Capture the cell that displays the provided text and extract its [X, Y] central coordinate. 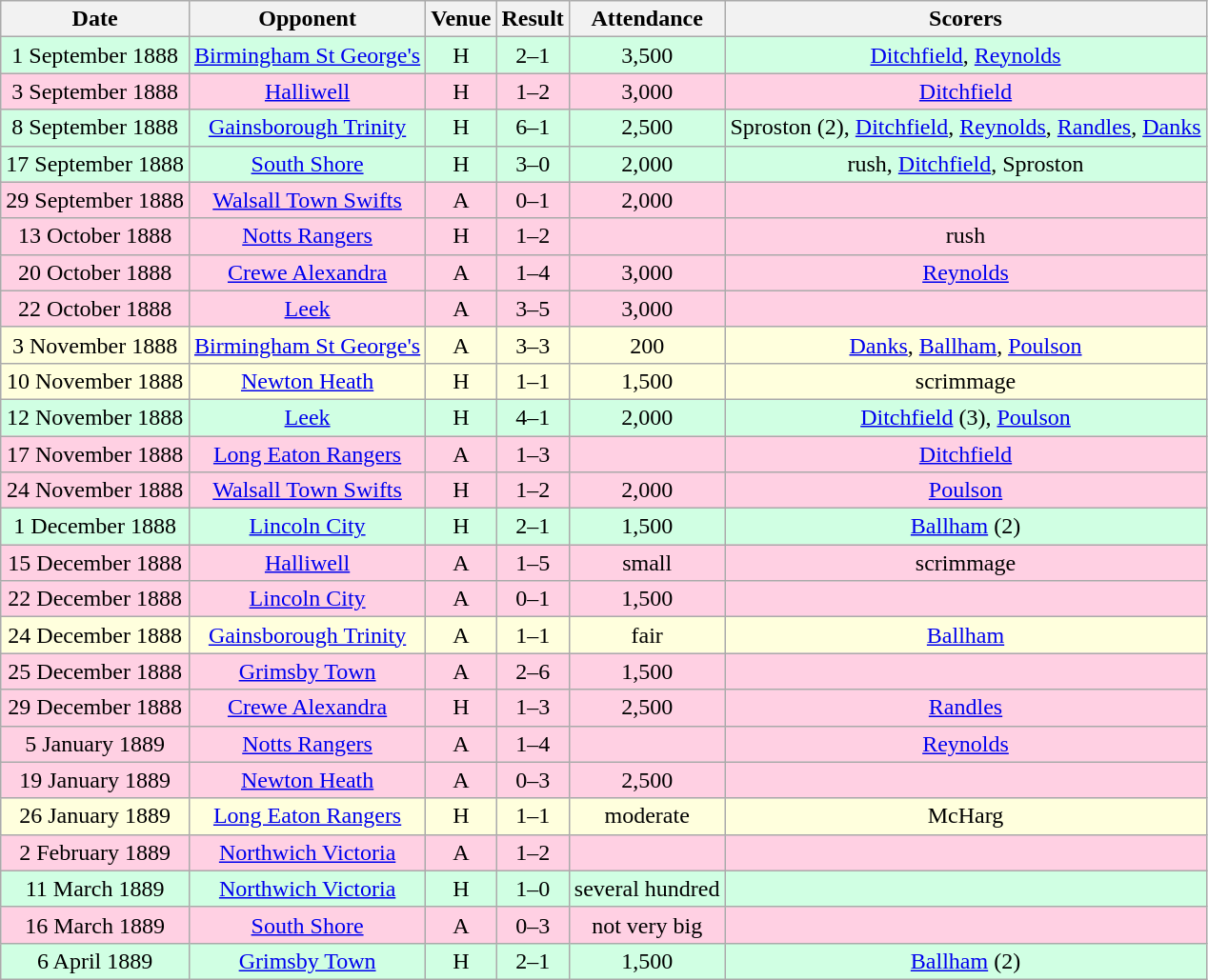
1 December 1888 [95, 527]
24 November 1888 [95, 490]
29 September 1888 [95, 200]
8 September 1888 [95, 128]
2–6 [533, 671]
several hundred [647, 889]
moderate [647, 816]
26 January 1889 [95, 816]
22 December 1888 [95, 599]
12 November 1888 [95, 417]
4–1 [533, 417]
25 December 1888 [95, 671]
McHarg [966, 816]
20 October 1888 [95, 272]
11 March 1889 [95, 889]
15 December 1888 [95, 563]
16 March 1889 [95, 925]
17 November 1888 [95, 454]
Ballham [966, 635]
17 September 1888 [95, 164]
Ditchfield (3), Poulson [966, 417]
22 October 1888 [95, 309]
Venue [461, 19]
3,500 [647, 55]
Date [95, 19]
3–5 [533, 309]
10 November 1888 [95, 381]
2 February 1889 [95, 852]
3 November 1888 [95, 345]
not very big [647, 925]
1–5 [533, 563]
13 October 1888 [95, 236]
6–1 [533, 128]
Ditchfield, Reynolds [966, 55]
rush [966, 236]
1 September 1888 [95, 55]
Attendance [647, 19]
24 December 1888 [95, 635]
Result [533, 19]
1–0 [533, 889]
5 January 1889 [95, 744]
3 September 1888 [95, 91]
29 December 1888 [95, 708]
fair [647, 635]
Opponent [307, 19]
3–3 [533, 345]
rush, Ditchfield, Sproston [966, 164]
3–0 [533, 164]
200 [647, 345]
Scorers [966, 19]
Sproston (2), Ditchfield, Reynolds, Randles, Danks [966, 128]
small [647, 563]
Poulson [966, 490]
19 January 1889 [95, 780]
Danks, Ballham, Poulson [966, 345]
Randles [966, 708]
6 April 1889 [95, 961]
